Return [X, Y] of the center of cell containing provided text 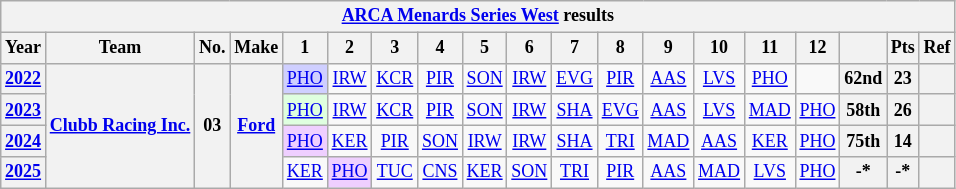
CNS [440, 172]
4 [440, 48]
Ref [937, 48]
2 [350, 48]
Pts [904, 48]
Team [120, 48]
2025 [24, 172]
1 [304, 48]
14 [904, 140]
2023 [24, 110]
8 [620, 48]
6 [530, 48]
5 [484, 48]
2022 [24, 78]
11 [770, 48]
No. [212, 48]
Make [256, 48]
58th [864, 110]
3 [395, 48]
Clubb Racing Inc. [120, 126]
12 [818, 48]
26 [904, 110]
Year [24, 48]
10 [720, 48]
75th [864, 140]
TUC [395, 172]
23 [904, 78]
Ford [256, 126]
9 [668, 48]
03 [212, 126]
62nd [864, 78]
7 [575, 48]
2024 [24, 140]
ARCA Menards Series West results [478, 16]
